Determine the [X, Y] coordinate at the center of the cell enclosing the given text.  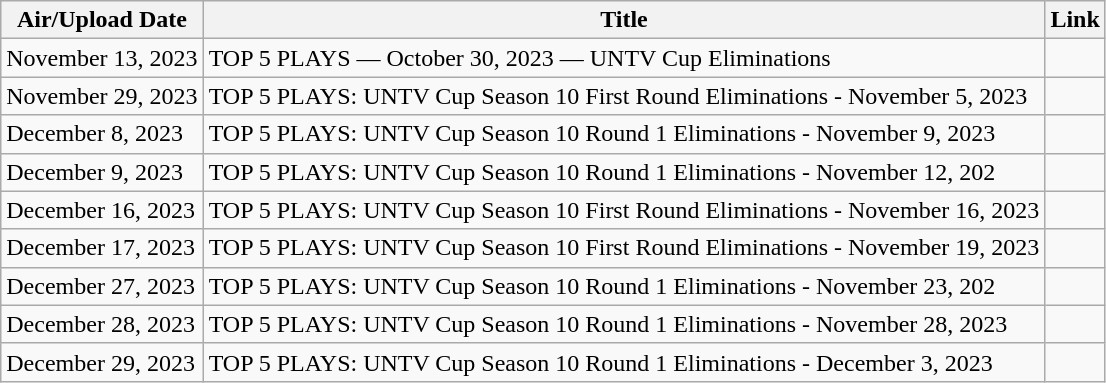
TOP 5 PLAYS: UNTV Cup Season 10 Round 1 Eliminations - November 9, 2023 [624, 134]
December 16, 2023 [102, 210]
TOP 5 PLAYS: UNTV Cup Season 10 Round 1 Eliminations - December 3, 2023 [624, 362]
December 29, 2023 [102, 362]
TOP 5 PLAYS: UNTV Cup Season 10 Round 1 Eliminations - November 12, 202 [624, 172]
Air/Upload Date [102, 20]
TOP 5 PLAYS: UNTV Cup Season 10 First Round Eliminations - November 19, 2023 [624, 248]
December 8, 2023 [102, 134]
Title [624, 20]
TOP 5 PLAYS: UNTV Cup Season 10 First Round Eliminations - November 5, 2023 [624, 96]
TOP 5 PLAYS: UNTV Cup Season 10 First Round Eliminations - November 16, 2023 [624, 210]
Link [1075, 20]
December 9, 2023 [102, 172]
TOP 5 PLAYS: UNTV Cup Season 10 Round 1 Eliminations - November 23, 202 [624, 286]
December 27, 2023 [102, 286]
November 29, 2023 [102, 96]
December 28, 2023 [102, 324]
November 13, 2023 [102, 58]
December 17, 2023 [102, 248]
TOP 5 PLAYS: UNTV Cup Season 10 Round 1 Eliminations - November 28, 2023 [624, 324]
TOP 5 PLAYS — October 30, 2023 — UNTV Cup Eliminations [624, 58]
